For the text-containing cell, return its midpoint in [x, y] coordinate format. 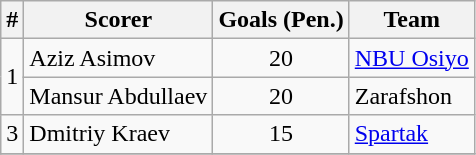
Team [412, 20]
3 [12, 134]
Dmitriy Kraev [118, 134]
NBU Osiyo [412, 58]
Spartak [412, 134]
Goals (Pen.) [281, 20]
# [12, 20]
1 [12, 77]
Scorer [118, 20]
Zarafshon [412, 96]
Mansur Abdullaev [118, 96]
15 [281, 134]
Aziz Asimov [118, 58]
